Find where the given text appears and provide that cell's center as (X, Y) coordinate. 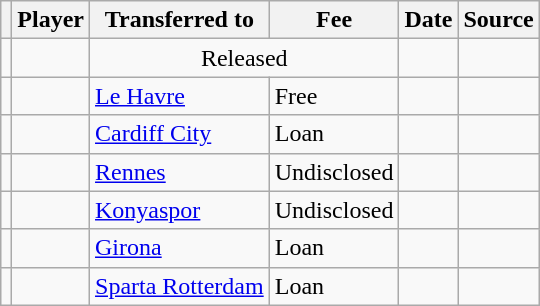
Free (334, 96)
Rennes (180, 172)
Player (51, 20)
Source (498, 20)
Cardiff City (180, 134)
Le Havre (180, 96)
Girona (180, 248)
Sparta Rotterdam (180, 286)
Transferred to (180, 20)
Date (428, 20)
Fee (334, 20)
Konyaspor (180, 210)
Released (244, 58)
